Determine the (X, Y) coordinate at the center of the cell enclosing the given text.  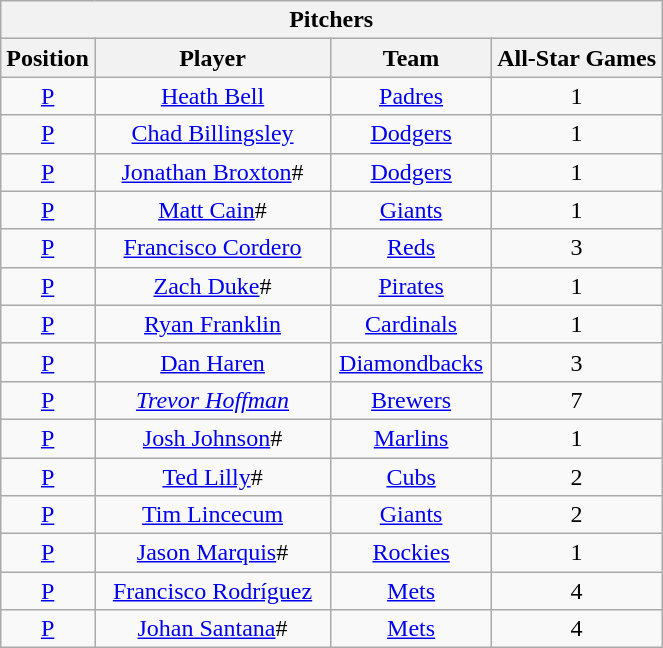
Jonathan Broxton# (212, 172)
Matt Cain# (212, 210)
Team (412, 58)
Zach Duke# (212, 286)
All-Star Games (577, 58)
Ryan Franklin (212, 324)
Diamondbacks (412, 362)
Josh Johnson# (212, 438)
Padres (412, 96)
Trevor Hoffman (212, 400)
Ted Lilly# (212, 477)
Jason Marquis# (212, 553)
7 (577, 400)
Position (48, 58)
Pirates (412, 286)
Rockies (412, 553)
Marlins (412, 438)
Player (212, 58)
Tim Lincecum (212, 515)
Francisco Rodríguez (212, 591)
Johan Santana# (212, 629)
Brewers (412, 400)
Reds (412, 248)
Dan Haren (212, 362)
Cardinals (412, 324)
Pitchers (332, 20)
Chad Billingsley (212, 134)
Heath Bell (212, 96)
Cubs (412, 477)
Francisco Cordero (212, 248)
